Output the [X, Y] coordinate of the center of the cell containing the given text.  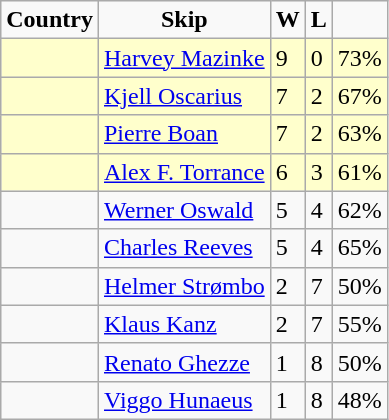
55% [360, 324]
73% [360, 58]
61% [360, 172]
48% [360, 400]
Harvey Mazinke [184, 58]
Alex F. Torrance [184, 172]
Country [50, 20]
0 [318, 58]
Renato Ghezze [184, 362]
6 [288, 172]
L [318, 20]
W [288, 20]
Pierre Boan [184, 134]
63% [360, 134]
Skip [184, 20]
Werner Oswald [184, 210]
62% [360, 210]
Viggo Hunaeus [184, 400]
Helmer Strømbo [184, 286]
3 [318, 172]
65% [360, 248]
Kjell Oscarius [184, 96]
Charles Reeves [184, 248]
9 [288, 58]
Klaus Kanz [184, 324]
67% [360, 96]
